Search for the cell housing the specified text and yield its [X, Y] center coordinate. 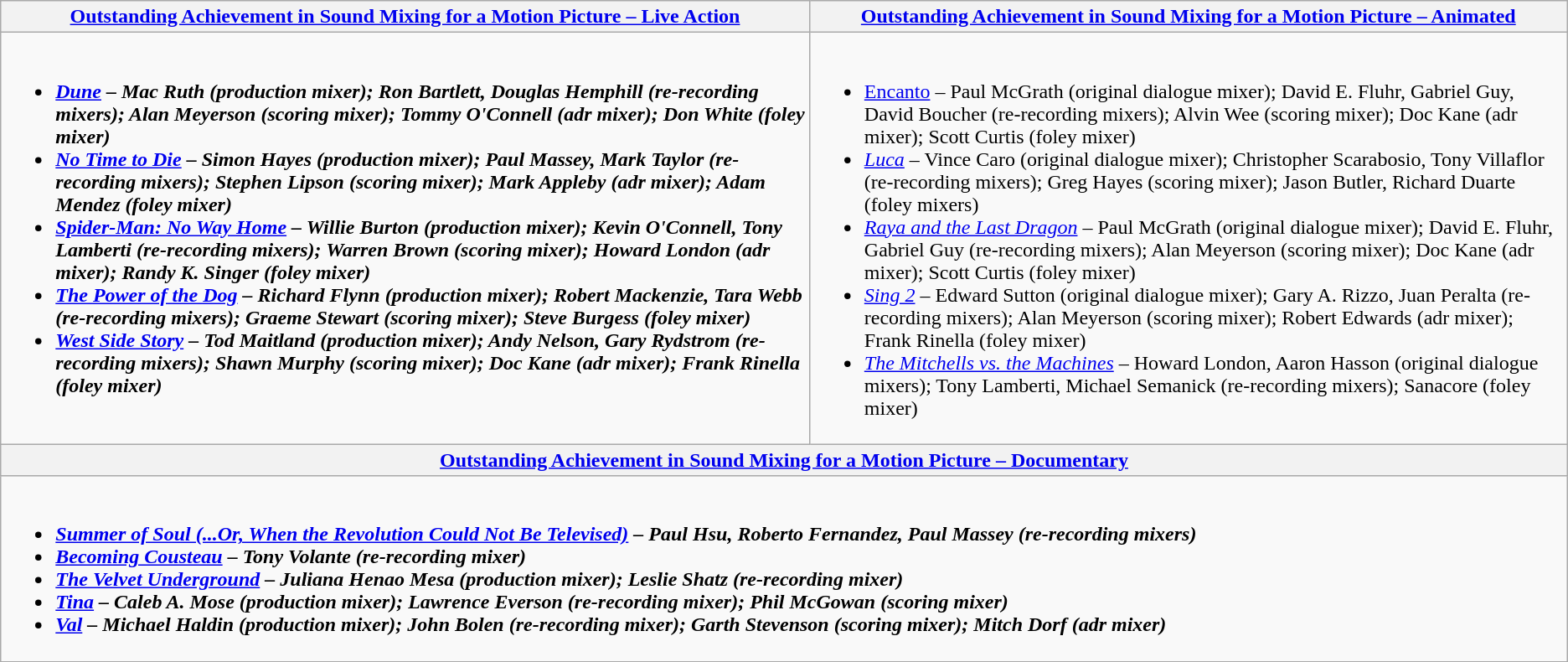
Outstanding Achievement in Sound Mixing for a Motion Picture – Animated [1188, 17]
Outstanding Achievement in Sound Mixing for a Motion Picture – Live Action [405, 17]
Outstanding Achievement in Sound Mixing for a Motion Picture – Documentary [784, 460]
